Pinpoint the cell where the given text exists, returning its (x, y) midpoint coordinate. 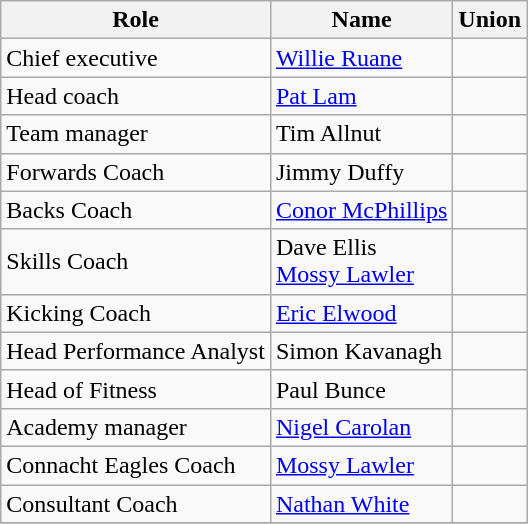
Willie Ruane (361, 58)
Skills Coach (136, 262)
Dave EllisMossy Lawler (361, 262)
Team manager (136, 134)
Mossy Lawler (361, 465)
Head coach (136, 96)
Role (136, 20)
Forwards Coach (136, 172)
Pat Lam (361, 96)
Backs Coach (136, 210)
Paul Bunce (361, 389)
Consultant Coach (136, 503)
Chief executive (136, 58)
Tim Allnut (361, 134)
Conor McPhillips (361, 210)
Nathan White (361, 503)
Kicking Coach (136, 313)
Jimmy Duffy (361, 172)
Nigel Carolan (361, 427)
Name (361, 20)
Academy manager (136, 427)
Head of Fitness (136, 389)
Connacht Eagles Coach (136, 465)
Head Performance Analyst (136, 351)
Union (490, 20)
Simon Kavanagh (361, 351)
Eric Elwood (361, 313)
